Output the [X, Y] coordinate of the center of the cell containing the given text.  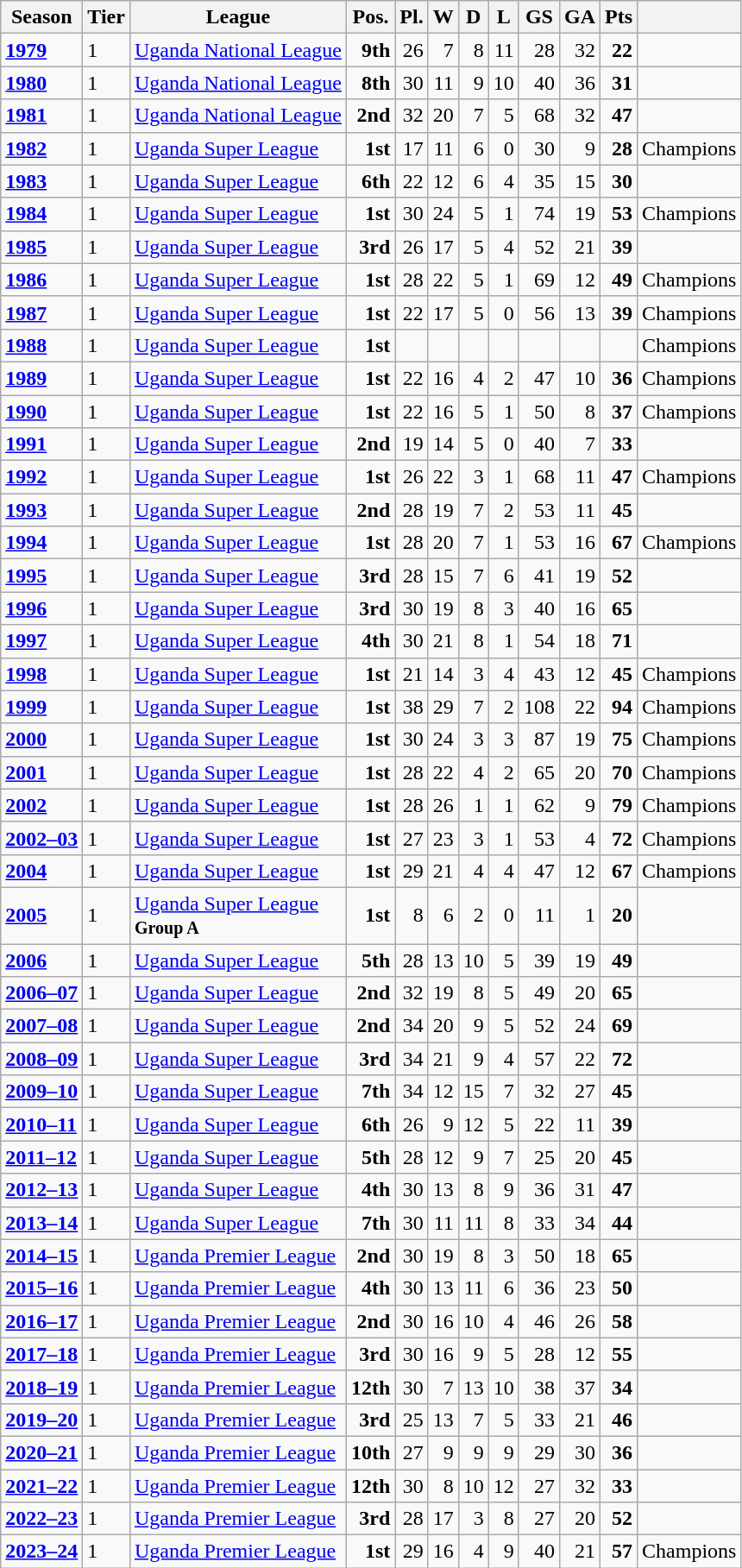
2014–15 [41, 1256]
2009–10 [41, 1092]
1998 [41, 674]
2001 [41, 772]
2013–14 [41, 1223]
2021–22 [41, 1485]
2012–13 [41, 1190]
74 [538, 214]
35 [538, 181]
2020–21 [41, 1452]
1987 [41, 312]
1985 [41, 247]
1979 [41, 50]
1991 [41, 444]
1981 [41, 116]
1992 [41, 477]
2019–20 [41, 1420]
1997 [41, 641]
2010–11 [41, 1124]
79 [619, 805]
8th [370, 83]
62 [538, 805]
9th [370, 50]
1996 [41, 608]
2002 [41, 805]
1994 [41, 543]
75 [619, 740]
87 [538, 740]
94 [619, 707]
2016–17 [41, 1321]
2004 [41, 871]
GS [538, 17]
58 [619, 1321]
2022–23 [41, 1519]
1984 [41, 214]
Pos. [370, 17]
Uganda Super League Group A [238, 915]
44 [619, 1223]
1980 [41, 83]
41 [538, 576]
D [473, 17]
1990 [41, 412]
10th [370, 1452]
70 [619, 772]
Season [41, 17]
1993 [41, 510]
2017–18 [41, 1354]
2006–07 [41, 993]
2023–24 [41, 1552]
2011–12 [41, 1157]
54 [538, 641]
2005 [41, 915]
2000 [41, 740]
1989 [41, 378]
L [504, 17]
2007–08 [41, 1026]
1988 [41, 345]
1986 [41, 280]
56 [538, 312]
League [238, 17]
108 [538, 707]
Pl. [412, 17]
2006 [41, 960]
43 [538, 674]
2015–16 [41, 1288]
1982 [41, 148]
1995 [41, 576]
1983 [41, 181]
Pts [619, 17]
W [443, 17]
71 [619, 641]
55 [619, 1354]
2008–09 [41, 1059]
2002–03 [41, 838]
1999 [41, 707]
Tier [107, 17]
GA [580, 17]
2018–19 [41, 1387]
